Identify which cell holds the provided text, then report its [X, Y] central coordinate. 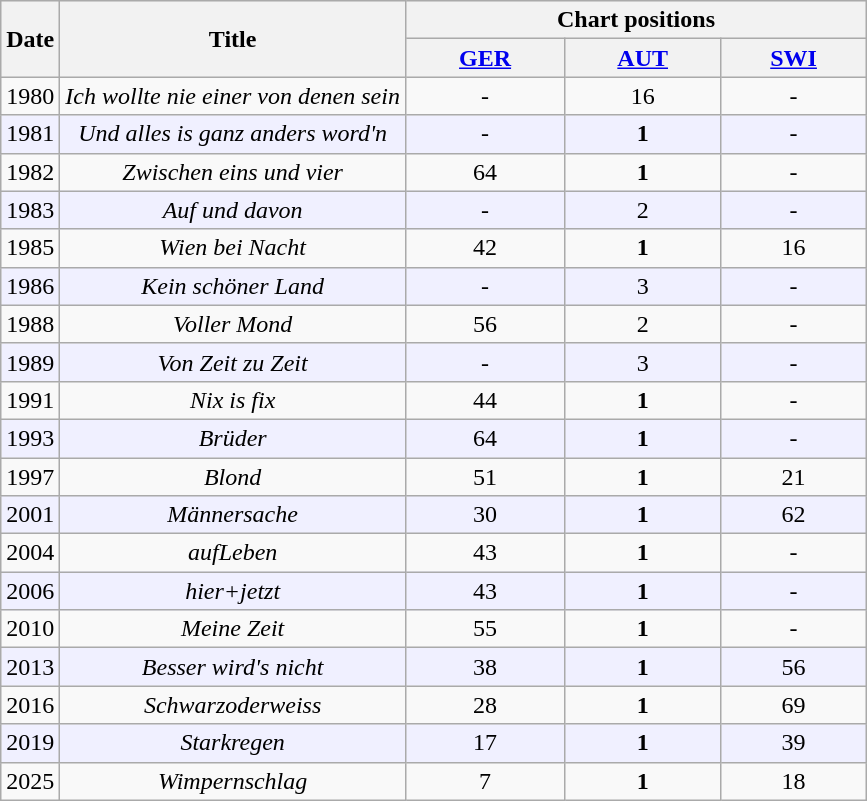
Nix is fix [233, 400]
1986 [30, 286]
1991 [30, 400]
Voller Mond [233, 324]
2016 [30, 705]
2025 [30, 781]
2019 [30, 743]
GER [484, 58]
38 [484, 667]
21 [794, 477]
39 [794, 743]
69 [794, 705]
Brüder [233, 438]
1980 [30, 96]
17 [484, 743]
1985 [30, 248]
Blond [233, 477]
hier+jetzt [233, 591]
Meine Zeit [233, 629]
1997 [30, 477]
Auf und davon [233, 210]
18 [794, 781]
Title [233, 39]
1989 [30, 362]
44 [484, 400]
42 [484, 248]
1988 [30, 324]
Wien bei Nacht [233, 248]
1981 [30, 134]
Ich wollte nie einer von denen sein [233, 96]
2001 [30, 515]
Schwarzoderweiss [233, 705]
Besser wird's nicht [233, 667]
Date [30, 39]
AUT [643, 58]
1983 [30, 210]
Chart positions [636, 20]
Und alles is ganz anders word'n [233, 134]
55 [484, 629]
2006 [30, 591]
SWI [794, 58]
Von Zeit zu Zeit [233, 362]
51 [484, 477]
Wimpernschlag [233, 781]
1982 [30, 172]
62 [794, 515]
aufLeben [233, 553]
Starkregen [233, 743]
1993 [30, 438]
30 [484, 515]
2004 [30, 553]
28 [484, 705]
Männersache [233, 515]
7 [484, 781]
2013 [30, 667]
Zwischen eins und vier [233, 172]
2010 [30, 629]
Kein schöner Land [233, 286]
